Capture the cell that displays the provided text and extract its [X, Y] central coordinate. 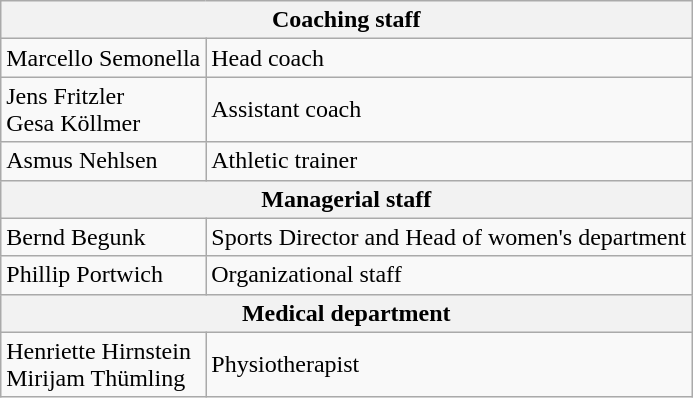
Asmus Nehlsen [104, 161]
Managerial staff [346, 199]
Assistant coach [449, 110]
Henriette Hirnstein Mirijam Thümling [104, 364]
Bernd Begunk [104, 237]
Athletic trainer [449, 161]
Organizational staff [449, 275]
Phillip Portwich [104, 275]
Head coach [449, 58]
Physiotherapist [449, 364]
Marcello Semonella [104, 58]
Jens Fritzler Gesa Köllmer [104, 110]
Coaching staff [346, 20]
Medical department [346, 313]
Sports Director and Head of women's department [449, 237]
